Return the [x, y] coordinate for the center point of the cell that contains the specified text.  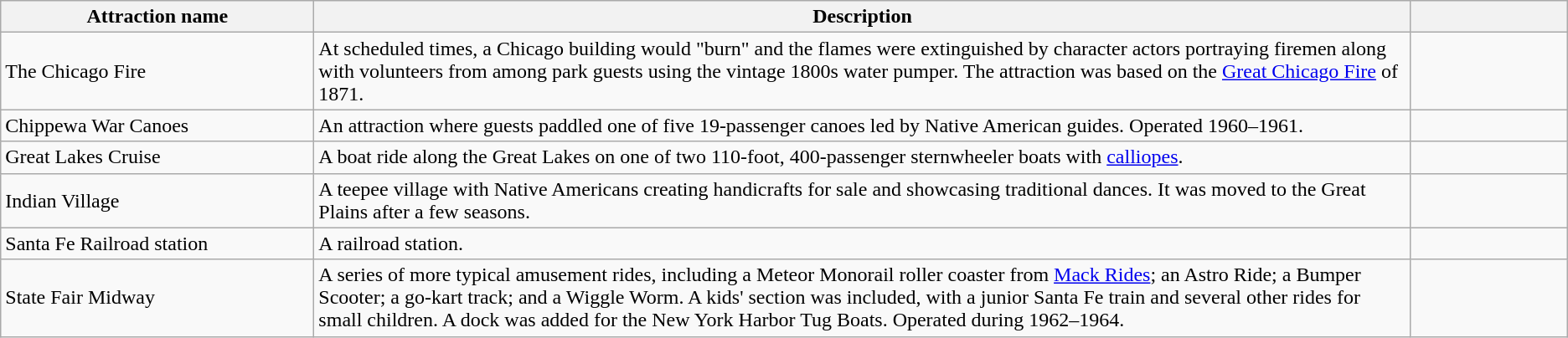
Indian Village [157, 201]
Great Lakes Cruise [157, 157]
Santa Fe Railroad station [157, 243]
An attraction where guests paddled one of five 19-passenger canoes led by Native American guides. Operated 1960–1961. [863, 125]
State Fair Midway [157, 298]
A boat ride along the Great Lakes on one of two 110-foot, 400-passenger sternwheeler boats with calliopes. [863, 157]
The Chicago Fire [157, 71]
Chippewa War Canoes [157, 125]
Attraction name [157, 17]
Description [863, 17]
A railroad station. [863, 243]
